For the text-containing cell, return its midpoint in [x, y] coordinate format. 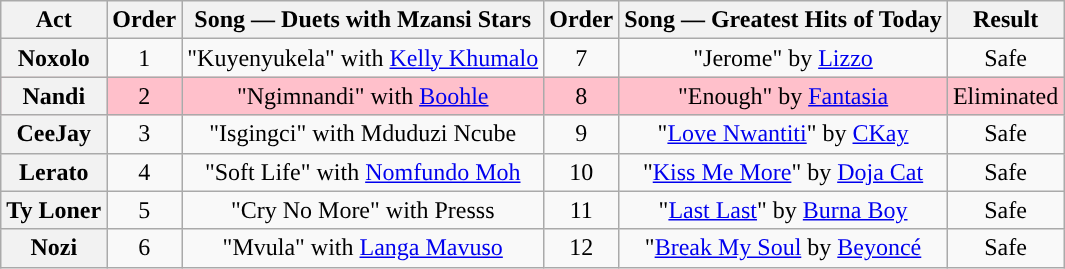
12 [582, 248]
8 [582, 96]
"Ngimnandi" with Boohle [363, 96]
Result [1005, 20]
7 [582, 58]
Lerato [54, 172]
10 [582, 172]
"Love Nwantiti" by CKay [784, 134]
Noxolo [54, 58]
3 [144, 134]
Eliminated [1005, 96]
Song — Greatest Hits of Today [784, 20]
"Soft Life" with Nomfundo Moh [363, 172]
9 [582, 134]
"Kiss Me More" by Doja Cat [784, 172]
"Kuyenyukela" with Kelly Khumalo [363, 58]
Nandi [54, 96]
"Cry No More" with Presss [363, 210]
"Enough" by Fantasia [784, 96]
4 [144, 172]
11 [582, 210]
Act [54, 20]
"Mvula" with Langa Mavuso [363, 248]
1 [144, 58]
CeeJay [54, 134]
2 [144, 96]
"Break My Soul by Beyoncé [784, 248]
5 [144, 210]
"Jerome" by Lizzo [784, 58]
"Last Last" by Burna Boy [784, 210]
"Isgingci" with Mduduzi Ncube [363, 134]
Song — Duets with Mzansi Stars [363, 20]
6 [144, 248]
Ty Loner [54, 210]
Nozi [54, 248]
